Return the (X, Y) coordinate for the center point of the cell that contains the specified text.  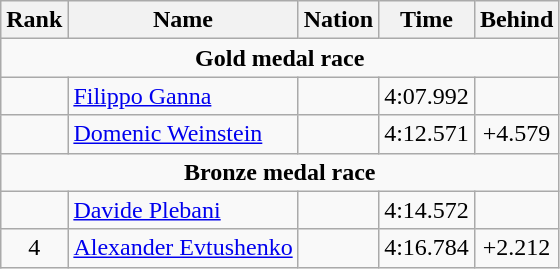
4:14.572 (427, 210)
+2.212 (516, 248)
Filippo Ganna (183, 96)
Domenic Weinstein (183, 134)
Time (427, 20)
4:16.784 (427, 248)
4 (34, 248)
Bronze medal race (280, 172)
Nation (338, 20)
+4.579 (516, 134)
Behind (516, 20)
Alexander Evtushenko (183, 248)
Rank (34, 20)
Name (183, 20)
4:07.992 (427, 96)
Gold medal race (280, 58)
Davide Plebani (183, 210)
4:12.571 (427, 134)
